From the cell containing the given text, extract its center point as [X, Y] coordinate. 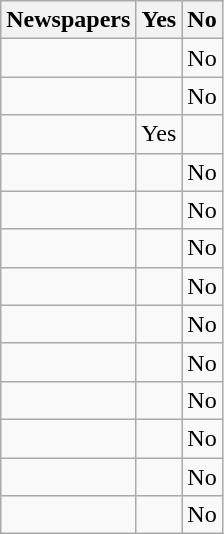
Newspapers [68, 20]
